Locate the cell with the specified text and output its [x, y] center coordinate. 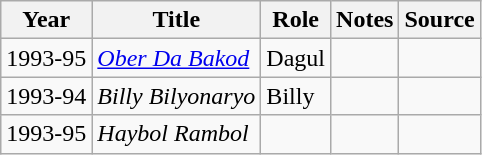
1993-94 [46, 96]
Notes [365, 20]
Billy [296, 96]
Billy Bilyonaryo [176, 96]
Dagul [296, 58]
Year [46, 20]
Haybol Rambol [176, 134]
Role [296, 20]
Source [440, 20]
Title [176, 20]
Ober Da Bakod [176, 58]
